Detect which cell encompasses the target text, then output its (x, y) center coordinate. 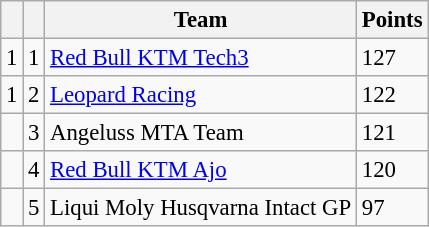
121 (392, 133)
Team (201, 20)
Red Bull KTM Ajo (201, 170)
2 (34, 95)
4 (34, 170)
120 (392, 170)
3 (34, 133)
97 (392, 208)
Angeluss MTA Team (201, 133)
Leopard Racing (201, 95)
Points (392, 20)
5 (34, 208)
122 (392, 95)
Liqui Moly Husqvarna Intact GP (201, 208)
Red Bull KTM Tech3 (201, 58)
127 (392, 58)
